From the cell containing the given text, extract its center point as (X, Y) coordinate. 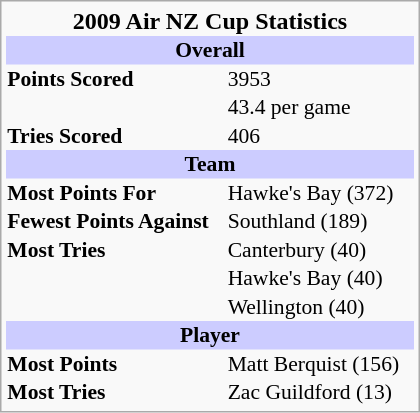
Zac Guildford (13) (320, 392)
Team (210, 164)
2009 Air NZ Cup Statistics (210, 21)
Overall (210, 50)
Most Points (116, 363)
Most Points For (116, 192)
Matt Berquist (156) (320, 363)
Tries Scored (116, 135)
Fewest Points Against (116, 221)
Wellington (40) (320, 306)
Hawke's Bay (372) (320, 192)
Hawke's Bay (40) (320, 278)
Canterbury (40) (320, 249)
406 (320, 135)
Southland (189) (320, 221)
3953 (320, 78)
Points Scored (116, 78)
43.4 per game (320, 107)
Player (210, 335)
